Return [x, y] of the center of cell containing provided text 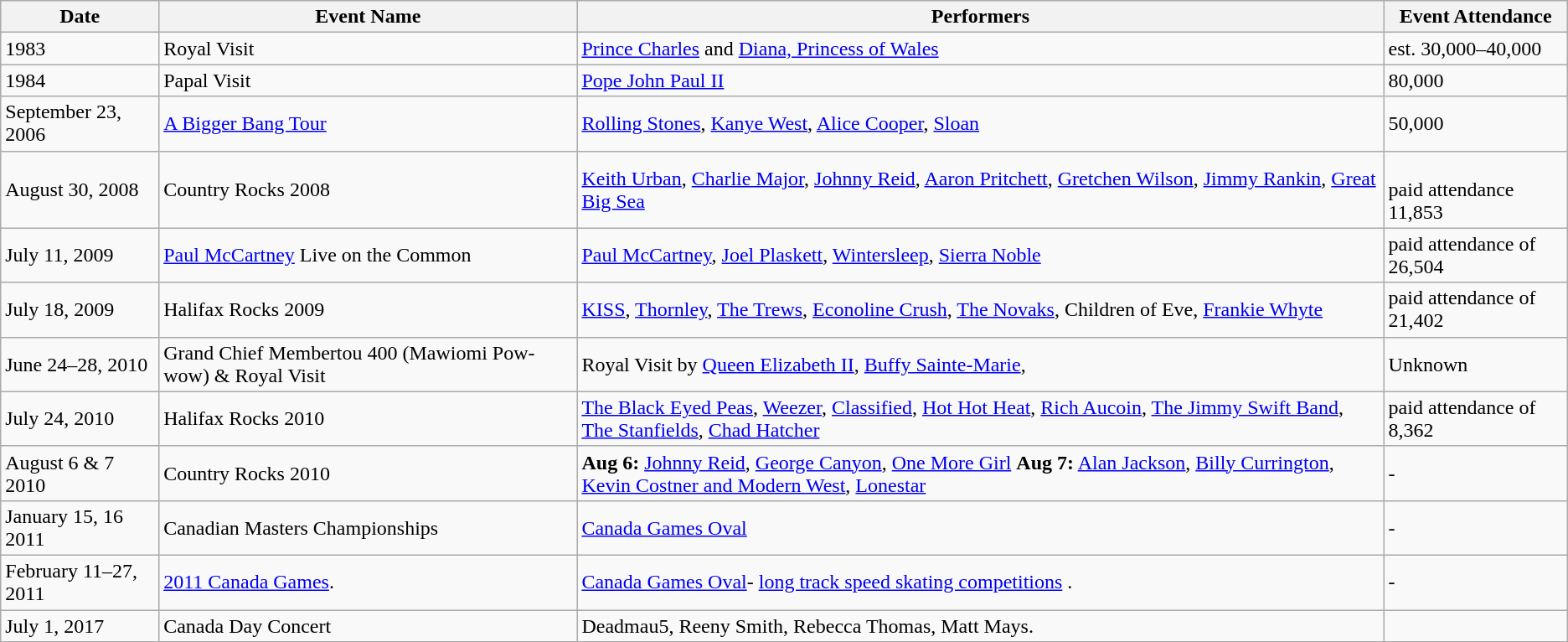
June 24–28, 2010 [80, 364]
The Black Eyed Peas, Weezer, Classified, Hot Hot Heat, Rich Aucoin, The Jimmy Swift Band, The Stanfields, Chad Hatcher [980, 419]
Keith Urban, Charlie Major, Johnny Reid, Aaron Pritchett, Gretchen Wilson, Jimmy Rankin, Great Big Sea [980, 189]
Event Name [369, 17]
Canada Games Oval- long track speed skating competitions . [980, 582]
paid attendance 11,853 [1476, 189]
1983 [80, 49]
Deadmau5, Reeny Smith, Rebecca Thomas, Matt Mays. [980, 626]
Event Attendance [1476, 17]
est. 30,000–40,000 [1476, 49]
2011 Canada Games. [369, 582]
Prince Charles and Diana, Princess of Wales [980, 49]
July 24, 2010 [80, 419]
paid attendance of 21,402 [1476, 310]
KISS, Thornley, The Trews, Econoline Crush, The Novaks, Children of Eve, Frankie Whyte [980, 310]
August 6 & 7 2010 [80, 473]
Pope John Paul II [980, 80]
Unknown [1476, 364]
Paul McCartney, Joel Plaskett, Wintersleep, Sierra Noble [980, 255]
Halifax Rocks 2009 [369, 310]
Paul McCartney Live on the Common [369, 255]
Papal Visit [369, 80]
August 30, 2008 [80, 189]
February 11–27, 2011 [80, 582]
Canada Games Oval [980, 528]
80,000 [1476, 80]
Royal Visit by Queen Elizabeth II, Buffy Sainte-Marie, [980, 364]
Canada Day Concert [369, 626]
July 18, 2009 [80, 310]
July 11, 2009 [80, 255]
July 1, 2017 [80, 626]
Aug 6: Johnny Reid, George Canyon, One More Girl Aug 7: Alan Jackson, Billy Currington, Kevin Costner and Modern West, Lonestar [980, 473]
September 23, 2006 [80, 124]
January 15, 16 2011 [80, 528]
Rolling Stones, Kanye West, Alice Cooper, Sloan [980, 124]
Performers [980, 17]
1984 [80, 80]
Grand Chief Membertou 400 (Mawiomi Pow-wow) & Royal Visit [369, 364]
A Bigger Bang Tour [369, 124]
Country Rocks 2010 [369, 473]
paid attendance of 26,504 [1476, 255]
Canadian Masters Championships [369, 528]
Royal Visit [369, 49]
Halifax Rocks 2010 [369, 419]
Country Rocks 2008 [369, 189]
50,000 [1476, 124]
Date [80, 17]
paid attendance of 8,362 [1476, 419]
